Pinpoint the cell where the given text exists, returning its (X, Y) midpoint coordinate. 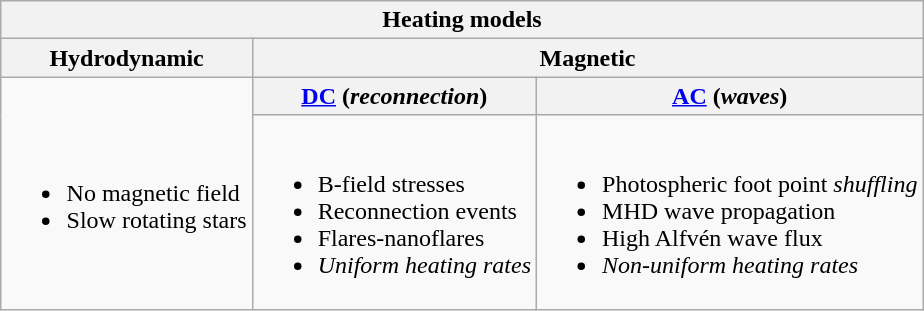
B-field stressesReconnection eventsFlares-nanoflaresUniform heating rates (394, 212)
DC (reconnection) (394, 96)
Hydrodynamic (126, 58)
No magnetic fieldSlow rotating stars (126, 193)
AC (waves) (730, 96)
Heating models (462, 20)
Photospheric foot point shufflingMHD wave propagationHigh Alfvén wave fluxNon-uniform heating rates (730, 212)
Magnetic (588, 58)
